Scan for the cell matching the given text and deliver its (x, y) coordinate at center. 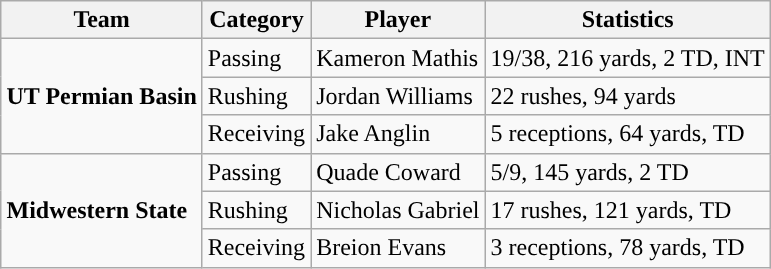
17 rushes, 121 yards, TD (628, 210)
Statistics (628, 20)
Kameron Mathis (398, 58)
5/9, 145 yards, 2 TD (628, 172)
Midwestern State (102, 210)
Player (398, 20)
Jordan Williams (398, 96)
22 rushes, 94 yards (628, 96)
Team (102, 20)
19/38, 216 yards, 2 TD, INT (628, 58)
Breion Evans (398, 248)
Quade Coward (398, 172)
Jake Anglin (398, 134)
Nicholas Gabriel (398, 210)
3 receptions, 78 yards, TD (628, 248)
Category (256, 20)
UT Permian Basin (102, 96)
5 receptions, 64 yards, TD (628, 134)
